Output the [x, y] coordinate of the center of the cell containing the given text.  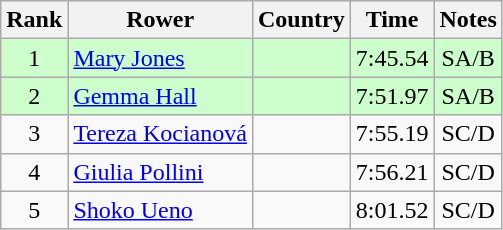
Shoko Ueno [160, 210]
1 [34, 58]
7:56.21 [392, 172]
3 [34, 134]
Mary Jones [160, 58]
7:45.54 [392, 58]
Tereza Kocianová [160, 134]
Time [392, 20]
8:01.52 [392, 210]
Rower [160, 20]
Giulia Pollini [160, 172]
Notes [468, 20]
5 [34, 210]
2 [34, 96]
Rank [34, 20]
Country [301, 20]
7:51.97 [392, 96]
4 [34, 172]
Gemma Hall [160, 96]
7:55.19 [392, 134]
